Scan for the cell matching the given text and deliver its [x, y] coordinate at center. 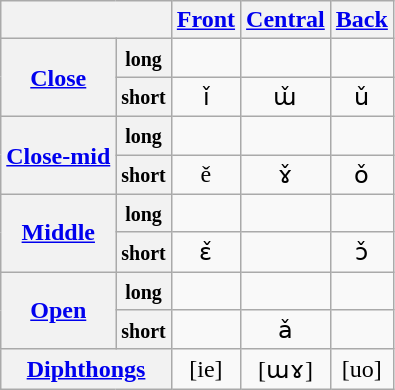
ǐ [206, 97]
ɔ̌ [362, 252]
Open [58, 311]
Middle [58, 233]
[ɯɤ] [286, 369]
[uo] [362, 369]
ǔ [362, 97]
Close [58, 78]
ǒ [362, 174]
ǎ [286, 330]
ě [206, 174]
ɯ̌ [286, 97]
Front [206, 20]
ɛ̌ [206, 252]
ɤ̌ [286, 174]
Diphthongs [86, 369]
Back [362, 20]
[ie] [206, 369]
Central [286, 20]
Close-mid [58, 155]
